Search for the cell housing the specified text and yield its [x, y] center coordinate. 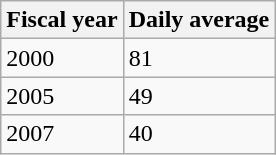
81 [199, 58]
49 [199, 96]
Fiscal year [62, 20]
2005 [62, 96]
40 [199, 134]
Daily average [199, 20]
2007 [62, 134]
2000 [62, 58]
